Find where the given text appears and provide that cell's center as [X, Y] coordinate. 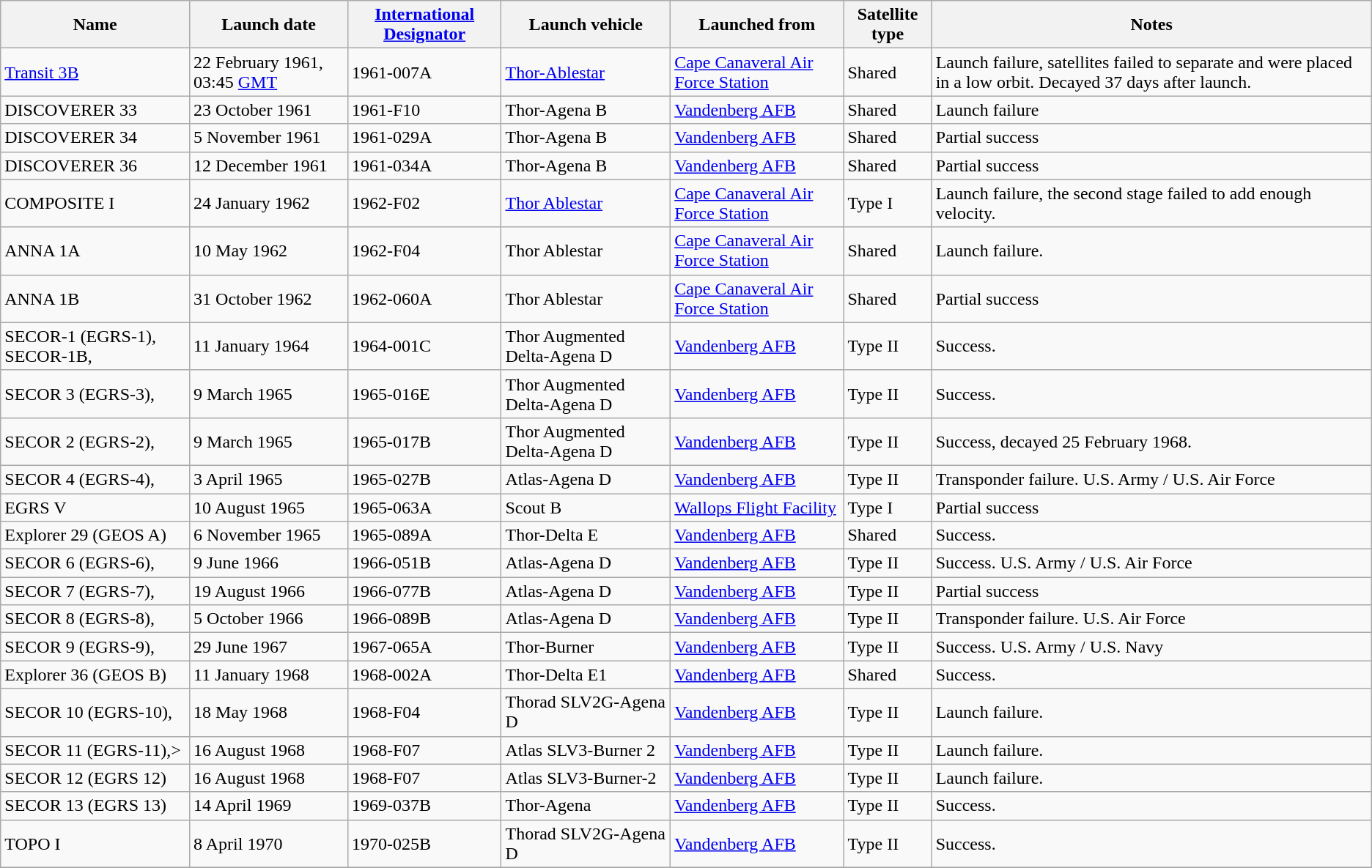
Launched from [757, 25]
1966-051B [424, 563]
1970-025B [424, 844]
SECOR 9 (EGRS-9), [95, 647]
Name [95, 25]
11 January 1964 [269, 346]
6 November 1965 [269, 535]
10 May 1962 [269, 251]
5 October 1966 [269, 619]
1961-007A [424, 72]
24 January 1962 [269, 204]
23 October 1961 [269, 110]
Thor-Agena [586, 806]
International Designator [424, 25]
Notes [1151, 25]
Thor-Delta E1 [586, 675]
9 June 1966 [269, 563]
14 April 1969 [269, 806]
SECOR 12 (EGRS 12) [95, 778]
1965-016E [424, 394]
Satellite type [888, 25]
SECOR 11 (EGRS-11),> [95, 750]
19 August 1966 [269, 591]
DISCOVERER 33 [95, 110]
29 June 1967 [269, 647]
Atlas SLV3-Burner-2 [586, 778]
1966-089B [424, 619]
ANNA 1A [95, 251]
10 August 1965 [269, 508]
SECOR 7 (EGRS-7), [95, 591]
22 February 1961, 03:45 GMT [269, 72]
1965-027B [424, 479]
ANNA 1B [95, 299]
1965-089A [424, 535]
18 May 1968 [269, 712]
11 January 1968 [269, 675]
Explorer 36 (GEOS B) [95, 675]
Launch failure [1151, 110]
Thor-Delta E [586, 535]
1965-017B [424, 441]
Transponder failure. U.S. Air Force [1151, 619]
SECOR 6 (EGRS-6), [95, 563]
DISCOVERER 34 [95, 138]
DISCOVERER 36 [95, 166]
SECOR 3 (EGRS-3), [95, 394]
Transponder failure. U.S. Army / U.S. Air Force [1151, 479]
Thor-Ablestar [586, 72]
1961-029A [424, 138]
1967-065A [424, 647]
Launch date [269, 25]
3 April 1965 [269, 479]
Explorer 29 (GEOS A) [95, 535]
Thor-Burner [586, 647]
1962-060A [424, 299]
Transit 3B [95, 72]
SECOR 2 (EGRS-2), [95, 441]
12 December 1961 [269, 166]
Success, decayed 25 February 1968. [1151, 441]
EGRS V [95, 508]
1969-037B [424, 806]
SECOR-1 (EGRS-1), SECOR-1B, [95, 346]
Success. U.S. Army / U.S. Air Force [1151, 563]
1965-063A [424, 508]
1966-077B [424, 591]
Success. U.S. Army / U.S. Navy [1151, 647]
1961-F10 [424, 110]
1968-F04 [424, 712]
Launch vehicle [586, 25]
SECOR 4 (EGRS-4), [95, 479]
SECOR 13 (EGRS 13) [95, 806]
8 April 1970 [269, 844]
5 November 1961 [269, 138]
1964-001C [424, 346]
Launch failure, satellites failed to separate and were placed in a low orbit. Decayed 37 days after launch. [1151, 72]
Launch failure, the second stage failed to add enough velocity. [1151, 204]
TOPO I [95, 844]
1968-002A [424, 675]
1961-034A [424, 166]
1962-F04 [424, 251]
31 October 1962 [269, 299]
Wallops Flight Facility [757, 508]
SECOR 10 (EGRS-10), [95, 712]
COMPOSITE I [95, 204]
SECOR 8 (EGRS-8), [95, 619]
Atlas SLV3-Burner 2 [586, 750]
Scout B [586, 508]
1962-F02 [424, 204]
